For the text-containing cell, return its midpoint in [x, y] coordinate format. 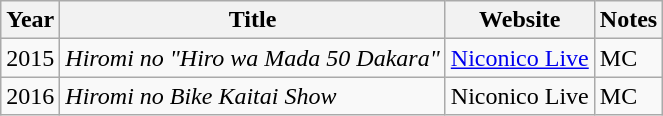
2016 [30, 96]
Website [520, 20]
Hiromi no Bike Kaitai Show [252, 96]
Year [30, 20]
2015 [30, 58]
Hiromi no "Hiro wa Mada 50 Dakara" [252, 58]
Notes [628, 20]
Title [252, 20]
